Find where the given text appears and provide that cell's center as [X, Y] coordinate. 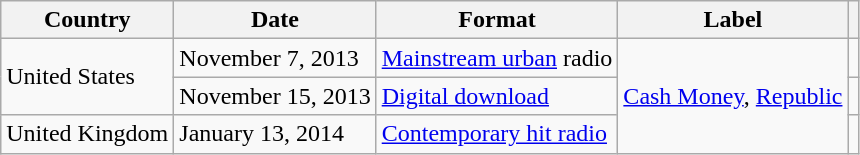
November 15, 2013 [275, 96]
Cash Money, Republic [733, 96]
Contemporary hit radio [497, 134]
November 7, 2013 [275, 58]
Label [733, 20]
Mainstream urban radio [497, 58]
Format [497, 20]
United Kingdom [88, 134]
Country [88, 20]
January 13, 2014 [275, 134]
Digital download [497, 96]
Date [275, 20]
United States [88, 77]
